For the text-containing cell, return its midpoint in (X, Y) coordinate format. 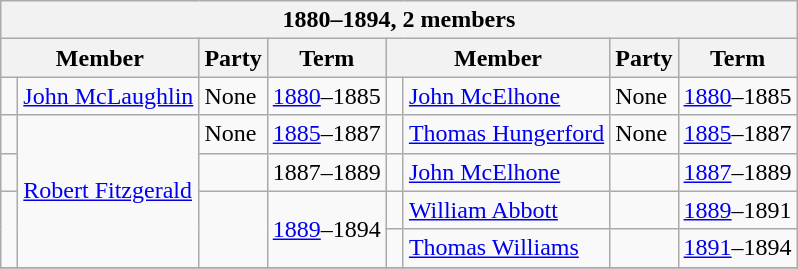
William Abbott (506, 210)
1891–1894 (738, 248)
1880–1894, 2 members (399, 20)
Robert Fitzgerald (108, 191)
Thomas Williams (506, 248)
John McLaughlin (108, 96)
1889–1894 (326, 229)
Thomas Hungerford (506, 134)
1889–1891 (738, 210)
